From the cell containing the given text, extract its center point as (X, Y) coordinate. 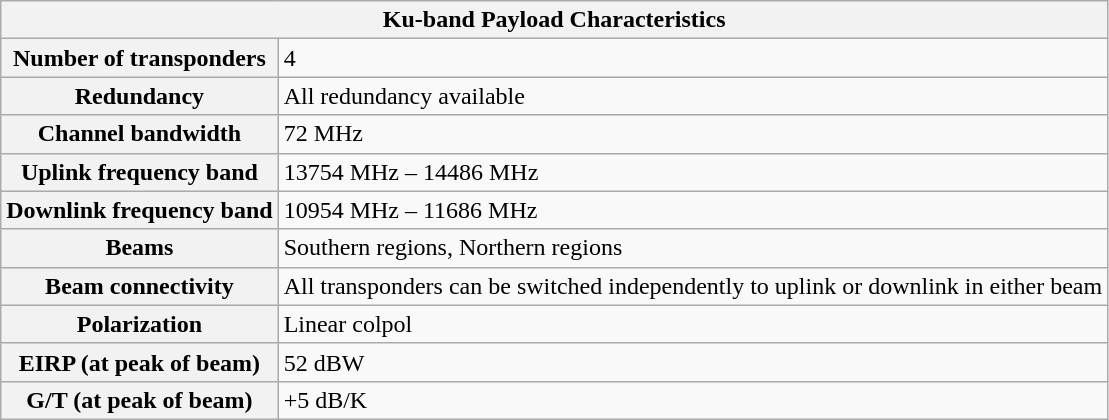
Southern regions, Northern regions (693, 248)
Ku-band Payload Characteristics (554, 20)
All redundancy available (693, 96)
All transponders can be switched independently to uplink or downlink in either beam (693, 286)
Beams (140, 248)
EIRP (at peak of beam) (140, 362)
52 dBW (693, 362)
Beam connectivity (140, 286)
13754 MHz – 14486 MHz (693, 172)
G/T (at peak of beam) (140, 400)
Linear colpol (693, 324)
Downlink frequency band (140, 210)
+5 dB/K (693, 400)
Uplink frequency band (140, 172)
Channel bandwidth (140, 134)
72 MHz (693, 134)
10954 MHz – 11686 MHz (693, 210)
Number of transponders (140, 58)
Polarization (140, 324)
Redundancy (140, 96)
4 (693, 58)
